Identify which cell holds the provided text, then report its [X, Y] central coordinate. 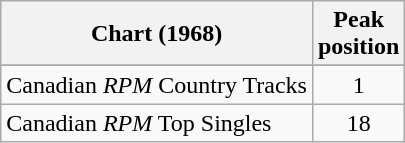
Canadian RPM Country Tracks [157, 85]
18 [358, 123]
Peakposition [358, 34]
1 [358, 85]
Chart (1968) [157, 34]
Canadian RPM Top Singles [157, 123]
